Locate the cell with the specified text and output its [x, y] center coordinate. 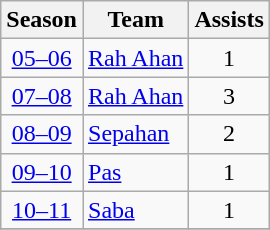
07–08 [42, 96]
Assists [229, 20]
Pas [135, 172]
Team [135, 20]
10–11 [42, 210]
08–09 [42, 134]
Sepahan [135, 134]
2 [229, 134]
3 [229, 96]
Saba [135, 210]
09–10 [42, 172]
05–06 [42, 58]
Season [42, 20]
